Detect which cell encompasses the target text, then output its (X, Y) center coordinate. 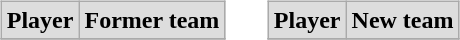
Former team (152, 20)
New team (402, 20)
